Return the (X, Y) coordinate for the center point of the cell that contains the specified text.  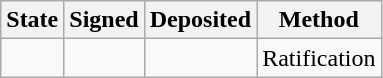
State (32, 20)
Signed (104, 20)
Method (319, 20)
Deposited (200, 20)
Ratification (319, 58)
